For the text-containing cell, return its midpoint in (X, Y) coordinate format. 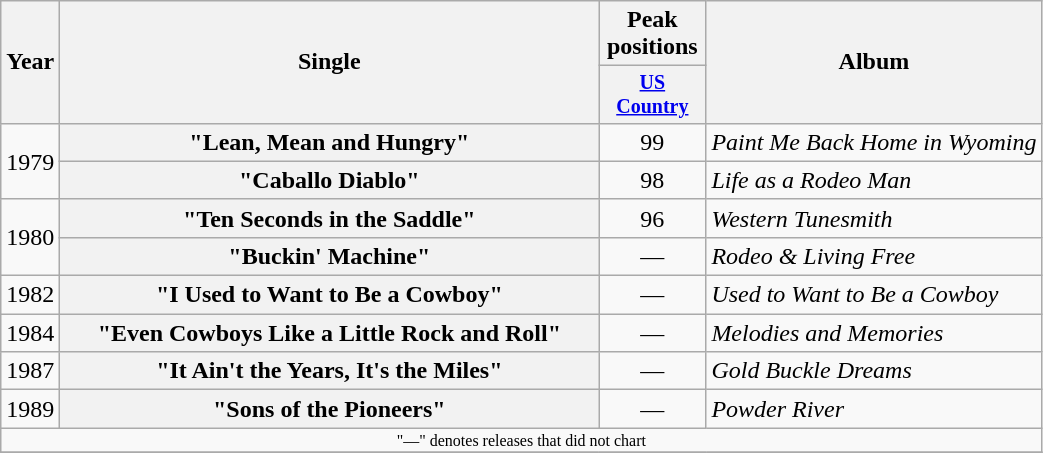
Western Tunesmith (874, 218)
"Caballo Diablo" (330, 180)
"Buckin' Machine" (330, 256)
99 (652, 142)
Used to Want to Be a Cowboy (874, 295)
"It Ain't the Years, It's the Miles" (330, 371)
1984 (30, 333)
Single (330, 62)
"Even Cowboys Like a Little Rock and Roll" (330, 333)
Gold Buckle Dreams (874, 371)
98 (652, 180)
Peak positions (652, 34)
"Lean, Mean and Hungry" (330, 142)
Life as a Rodeo Man (874, 180)
Paint Me Back Home in Wyoming (874, 142)
"Sons of the Pioneers" (330, 409)
"Ten Seconds in the Saddle" (330, 218)
Year (30, 62)
"I Used to Want to Be a Cowboy" (330, 295)
1979 (30, 161)
"—" denotes releases that did not chart (522, 440)
1987 (30, 371)
1982 (30, 295)
US Country (652, 94)
Powder River (874, 409)
1980 (30, 237)
Melodies and Memories (874, 333)
1989 (30, 409)
Album (874, 62)
Rodeo & Living Free (874, 256)
96 (652, 218)
